Determine the (X, Y) coordinate at the center of the cell enclosing the given text.  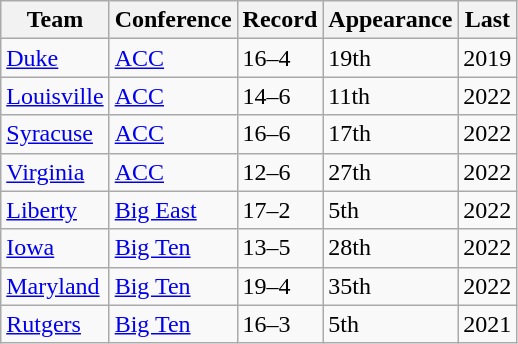
Last (488, 20)
17–2 (280, 210)
Big East (173, 210)
Iowa (55, 248)
28th (390, 248)
14–6 (280, 96)
Appearance (390, 20)
Syracuse (55, 134)
Conference (173, 20)
2019 (488, 58)
17th (390, 134)
Maryland (55, 286)
Record (280, 20)
Louisville (55, 96)
Duke (55, 58)
Virginia (55, 172)
27th (390, 172)
35th (390, 286)
12–6 (280, 172)
13–5 (280, 248)
16–6 (280, 134)
19–4 (280, 286)
16–3 (280, 324)
2021 (488, 324)
11th (390, 96)
19th (390, 58)
16–4 (280, 58)
Team (55, 20)
Rutgers (55, 324)
Liberty (55, 210)
